Determine the [X, Y] coordinate at the center of the cell enclosing the given text.  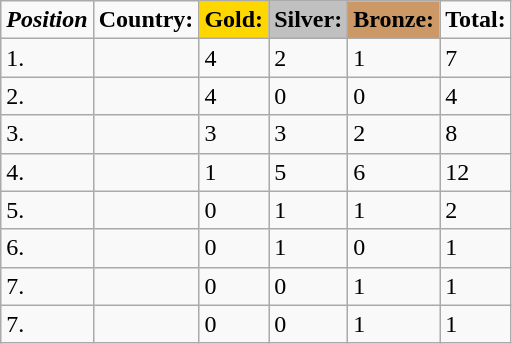
5 [308, 172]
3. [47, 134]
7 [476, 58]
6 [394, 172]
1. [47, 58]
Bronze: [394, 20]
Total: [476, 20]
5. [47, 210]
Silver: [308, 20]
Country: [146, 20]
Gold: [234, 20]
2. [47, 96]
Position [47, 20]
12 [476, 172]
8 [476, 134]
4. [47, 172]
6. [47, 248]
